Search for the cell housing the specified text and yield its (x, y) center coordinate. 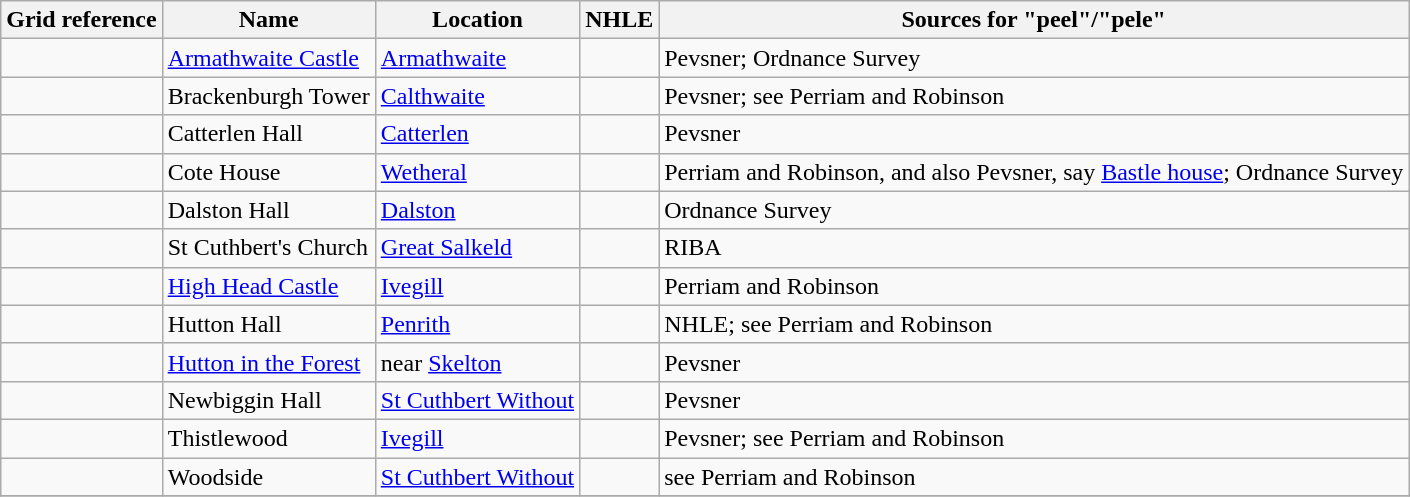
see Perriam and Robinson (1034, 477)
Hutton in the Forest (268, 362)
Dalston Hall (268, 210)
Dalston (477, 210)
near Skelton (477, 362)
Cote House (268, 172)
Wetheral (477, 172)
Catterlen Hall (268, 134)
Location (477, 20)
Name (268, 20)
Catterlen (477, 134)
RIBA (1034, 248)
Hutton Hall (268, 324)
Thistlewood (268, 438)
Woodside (268, 477)
Sources for "peel"/"pele" (1034, 20)
Armathwaite (477, 58)
St Cuthbert's Church (268, 248)
High Head Castle (268, 286)
Penrith (477, 324)
Ordnance Survey (1034, 210)
NHLE (620, 20)
Perriam and Robinson (1034, 286)
NHLE; see Perriam and Robinson (1034, 324)
Newbiggin Hall (268, 400)
Brackenburgh Tower (268, 96)
Calthwaite (477, 96)
Perriam and Robinson, and also Pevsner, say Bastle house; Ordnance Survey (1034, 172)
Great Salkeld (477, 248)
Armathwaite Castle (268, 58)
Pevsner; Ordnance Survey (1034, 58)
Grid reference (82, 20)
